Determine the (X, Y) coordinate at the center of the cell enclosing the given text.  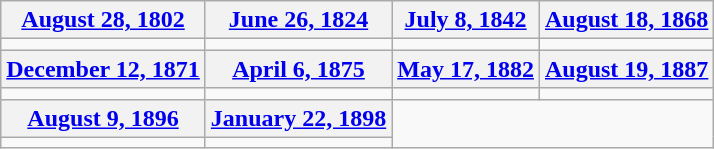
August 19, 1887 (626, 69)
January 22, 1898 (298, 118)
December 12, 1871 (104, 69)
August 9, 1896 (104, 118)
June 26, 1824 (298, 20)
May 17, 1882 (466, 69)
August 18, 1868 (626, 20)
July 8, 1842 (466, 20)
April 6, 1875 (298, 69)
August 28, 1802 (104, 20)
